Output the [X, Y] coordinate of the center of the cell containing the given text.  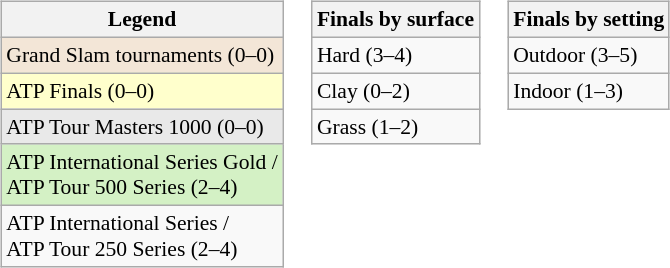
Indoor (1–3) [588, 91]
ATP International Series / ATP Tour 250 Series (2–4) [142, 236]
Outdoor (3–5) [588, 55]
Clay (0–2) [396, 91]
ATP Tour Masters 1000 (0–0) [142, 127]
Finals by setting [588, 20]
Legend [142, 20]
Finals by surface [396, 20]
Hard (3–4) [396, 55]
Grass (1–2) [396, 127]
ATP Finals (0–0) [142, 91]
Grand Slam tournaments (0–0) [142, 55]
ATP International Series Gold / ATP Tour 500 Series (2–4) [142, 174]
